Output the (x, y) coordinate of the center of the cell containing the given text.  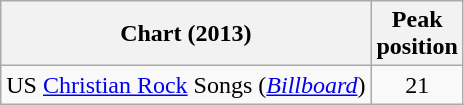
21 (417, 85)
Peakposition (417, 34)
Chart (2013) (186, 34)
US Christian Rock Songs (Billboard) (186, 85)
